Identify which cell holds the provided text, then report its [x, y] central coordinate. 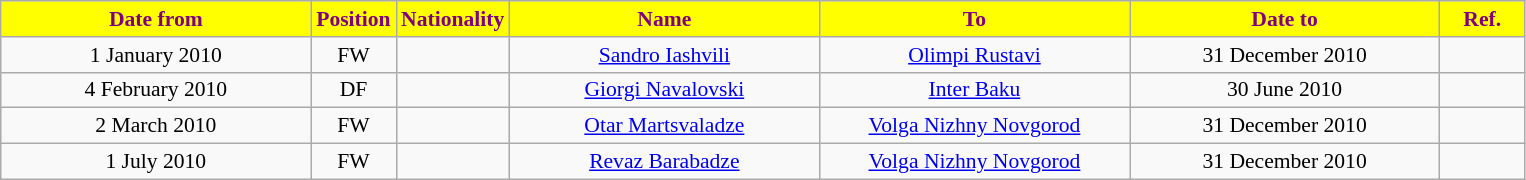
Revaz Barabadze [664, 162]
4 February 2010 [156, 90]
Otar Martsvaladze [664, 126]
2 March 2010 [156, 126]
Inter Baku [974, 90]
Sandro Iashvili [664, 55]
Name [664, 19]
Olimpi Rustavi [974, 55]
Date to [1285, 19]
1 July 2010 [156, 162]
To [974, 19]
Ref. [1482, 19]
DF [354, 90]
30 June 2010 [1285, 90]
Nationality [452, 19]
1 January 2010 [156, 55]
Date from [156, 19]
Position [354, 19]
Giorgi Navalovski [664, 90]
